Return the (X, Y) coordinate for the center point of the cell that contains the specified text.  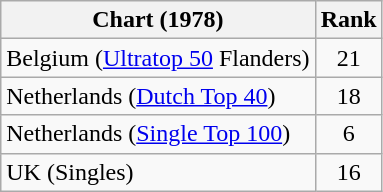
Netherlands (Dutch Top 40) (158, 96)
21 (348, 58)
6 (348, 134)
18 (348, 96)
Belgium (Ultratop 50 Flanders) (158, 58)
UK (Singles) (158, 172)
Rank (348, 20)
Chart (1978) (158, 20)
Netherlands (Single Top 100) (158, 134)
16 (348, 172)
